Determine the (x, y) coordinate at the center of the cell enclosing the given text.  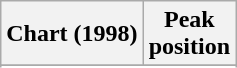
Chart (1998) (72, 34)
Peakposition (189, 34)
